Pinpoint the cell where the given text exists, returning its [X, Y] midpoint coordinate. 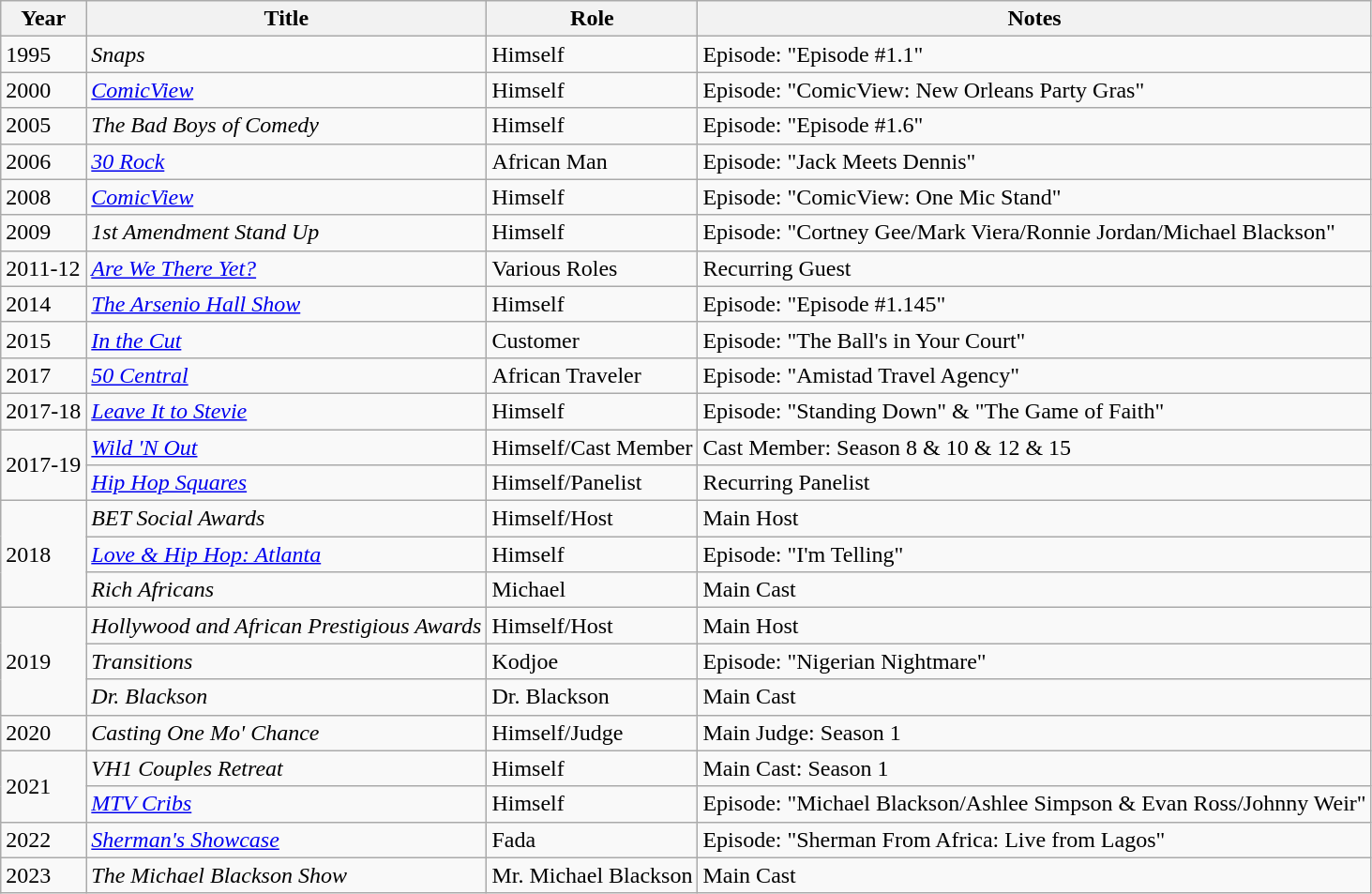
2015 [43, 340]
2006 [43, 161]
Role [593, 19]
Kodjoe [593, 661]
Himself/Cast Member [593, 447]
2014 [43, 304]
Episode: "Michael Blackson/Ashlee Simpson & Evan Ross/Johnny Weir" [1034, 804]
Rich Africans [287, 590]
Main Cast: Season 1 [1034, 768]
Himself/Judge [593, 733]
2017 [43, 375]
Episode: "Nigerian Nightmare" [1034, 661]
MTV Cribs [287, 804]
Episode: "I'm Telling" [1034, 554]
Cast Member: Season 8 & 10 & 12 & 15 [1034, 447]
Recurring Guest [1034, 268]
Episode: "ComicView: New Orleans Party Gras" [1034, 90]
Are We There Yet? [287, 268]
Snaps [287, 54]
Sherman's Showcase [287, 840]
Himself/Panelist [593, 483]
1st Amendment Stand Up [287, 233]
African Man [593, 161]
Notes [1034, 19]
Leave It to Stevie [287, 411]
BET Social Awards [287, 519]
2017-19 [43, 465]
The Arsenio Hall Show [287, 304]
Episode: "Cortney Gee/Mark Viera/Ronnie Jordan/Michael Blackson" [1034, 233]
African Traveler [593, 375]
2019 [43, 661]
The Bad Boys of Comedy [287, 126]
In the Cut [287, 340]
Transitions [287, 661]
Episode: "Jack Meets Dennis" [1034, 161]
Various Roles [593, 268]
Love & Hip Hop: Atlanta [287, 554]
Episode: "ComicView: One Mic Stand" [1034, 197]
2009 [43, 233]
Episode: "Episode #1.145" [1034, 304]
Mr. Michael Blackson [593, 875]
2008 [43, 197]
Main Judge: Season 1 [1034, 733]
2005 [43, 126]
Wild 'N Out [287, 447]
Casting One Mo' Chance [287, 733]
Episode: "The Ball's in Your Court" [1034, 340]
2018 [43, 554]
1995 [43, 54]
Recurring Panelist [1034, 483]
Year [43, 19]
VH1 Couples Retreat [287, 768]
Fada [593, 840]
Episode: "Amistad Travel Agency" [1034, 375]
The Michael Blackson Show [287, 875]
Hip Hop Squares [287, 483]
Episode: "Standing Down" & "The Game of Faith" [1034, 411]
Michael [593, 590]
2011-12 [43, 268]
2000 [43, 90]
Episode: "Sherman From Africa: Live from Lagos" [1034, 840]
2021 [43, 786]
2023 [43, 875]
Hollywood and African Prestigious Awards [287, 626]
2020 [43, 733]
50 Central [287, 375]
2022 [43, 840]
Customer [593, 340]
Episode: "Episode #1.6" [1034, 126]
30 Rock [287, 161]
2017-18 [43, 411]
Title [287, 19]
Episode: "Episode #1.1" [1034, 54]
